Return [x, y] of the center of cell containing provided text 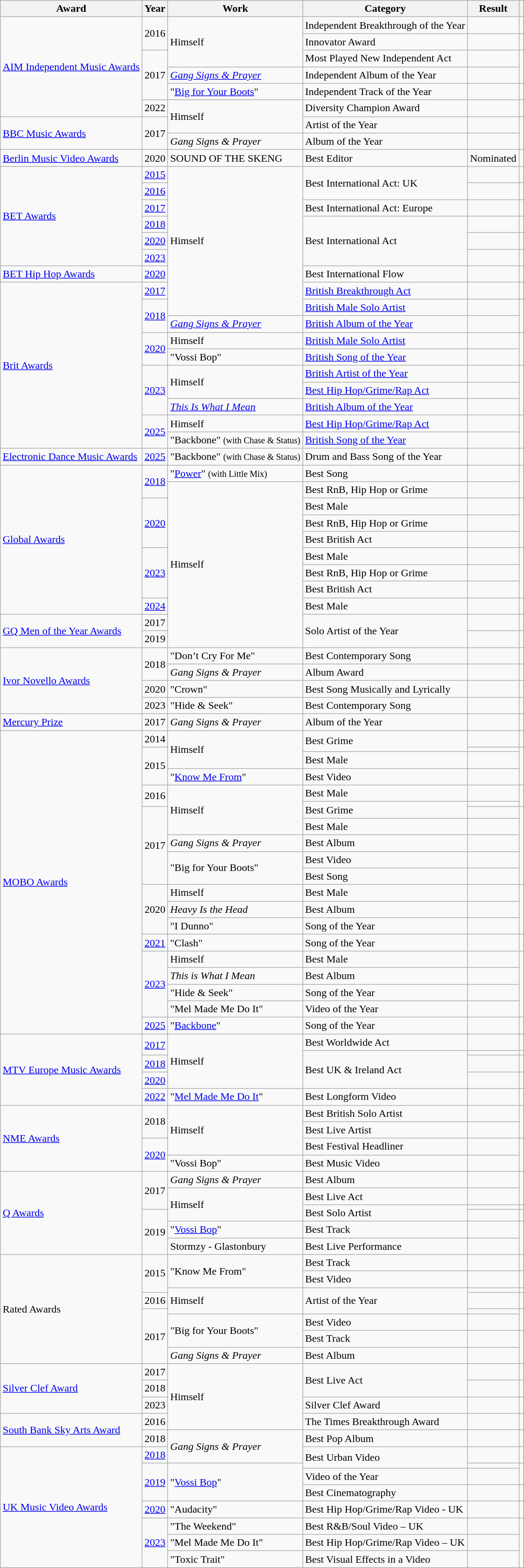
Best International Act [385, 241]
"I Dunno" [235, 926]
Award [71, 9]
Work [235, 9]
Rated Awards [71, 1309]
Best R&B/Soul Video – UK [385, 1526]
Heavy Is the Head [235, 909]
Best International Flow [385, 274]
Drum and Bass Song of the Year [385, 456]
Best Festival Headliner [385, 1146]
Diversity Champion Award [385, 108]
Best Solo Artist [385, 1213]
"Toxic Trait" [235, 1559]
Best Song Musically and Lyrically [385, 689]
2014 [155, 739]
Ivor Novello Awards [71, 680]
Category [385, 9]
2024 [155, 606]
Best Visual Effects in a Video [385, 1559]
"Don’t Cry For Me" [235, 656]
Independent Breakthrough of the Year [385, 25]
Year [155, 9]
Best British Solo Artist [385, 1113]
Best International Act: Europe [385, 208]
BET Hip Hop Awards [71, 274]
Best Hip Hop/Grime/Rap Video – UK [385, 1543]
Brit Awards [71, 365]
Independent Album of the Year [385, 75]
The Times Breakthrough Award [385, 1422]
Best Urban Video [385, 1457]
Best Pop Album [385, 1438]
This Is What I Mean [235, 407]
British Breakthrough Act [385, 291]
SOUND OF THE SKENG [235, 158]
"Audacity" [235, 1510]
"Backbone" [235, 1026]
MTV Europe Music Awards [71, 1070]
BBC Music Awards [71, 133]
Best International Act: UK [385, 183]
"Crown" [235, 689]
Stormzy - Glastonbury [235, 1246]
British Artist of the Year [385, 374]
Best Cinematography [385, 1493]
Q Awards [71, 1213]
"Power" (with Little Mix) [235, 473]
"The Weekend" [235, 1526]
Best Hip Hop/Grime/Rap Video - UK [385, 1510]
South Bank Sky Arts Award [71, 1430]
Global Awards [71, 540]
Result [493, 9]
Best Music Video [385, 1163]
BET Awards [71, 216]
Nominated [493, 158]
Berlin Music Video Awards [71, 158]
This is What I Mean [235, 976]
Best UK & Ireland Act [385, 1070]
Mercury Prize [71, 722]
AIM Independent Music Awards [71, 67]
Independent Track of the Year [385, 92]
2021 [155, 942]
Best Live Performance [385, 1246]
UK Music Video Awards [71, 1507]
Solo Artist of the Year [385, 631]
GQ Men of the Year Awards [71, 631]
Most Played New Independent Act [385, 58]
Best Worldwide Act [385, 1042]
Album Award [385, 672]
MOBO Awards [71, 882]
Best Longform Video [385, 1097]
Electronic Dance Music Awards [71, 456]
Best Live Artist [385, 1130]
Innovator Award [385, 42]
"Clash" [235, 942]
NME Awards [71, 1138]
Best Editor [385, 158]
